Return the [x, y] coordinate for the center point of the cell that contains the specified text.  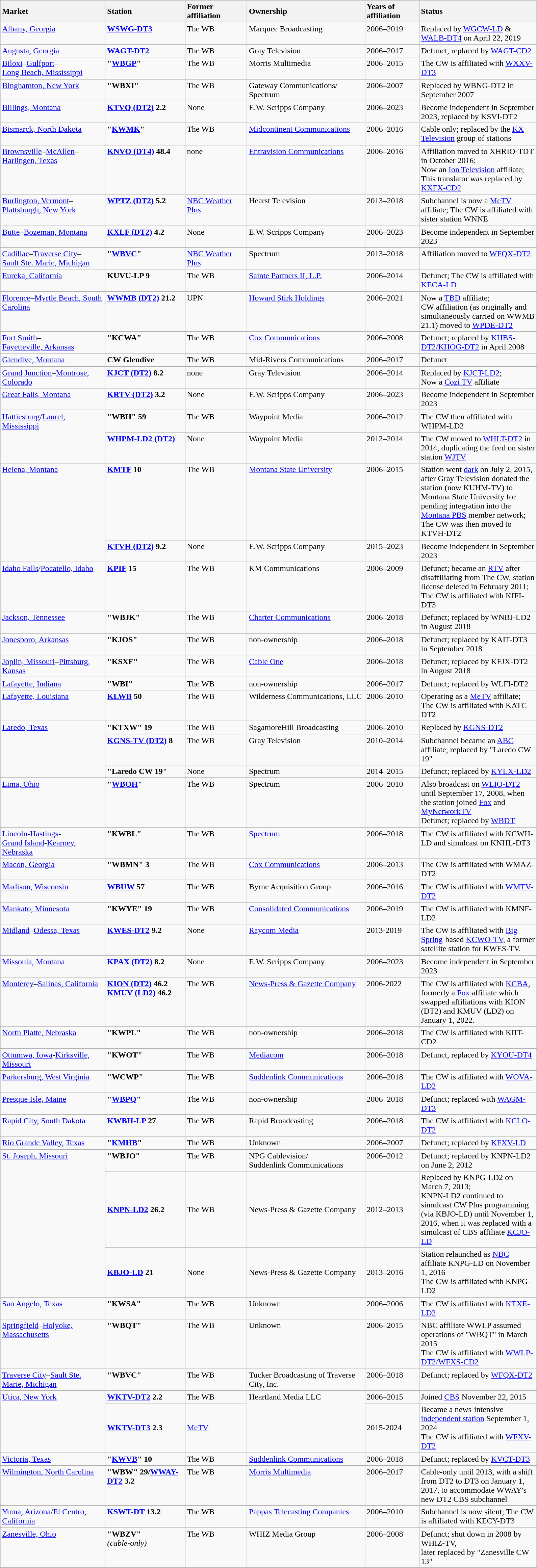
KRTV (DT2) 3.2 [145, 399]
"WBJO" [145, 1160]
Became a news-intensive independent station September 1, 2024The CW is affiliated with WFXV-DT2 [478, 1428]
"KWYE" 19 [145, 913]
Ownership [306, 11]
2006–2021 [392, 311]
Status [478, 11]
Montana State University [306, 502]
UPN [216, 311]
Biloxi–Gulfport–Long Beach, Mississippi [53, 68]
Ottumwa, Iowa-Kirksville, Missouri [53, 1060]
Billings, Montana [53, 112]
2012–2013 [392, 1209]
Marquee Broadcasting [306, 33]
Charter Communications [306, 622]
KGNS-TV (DT2) 8 [145, 750]
Subchannel became an ABC affiliate, replaced by "Laredo CW 19" [478, 750]
"WBH" 59 [145, 421]
Brownsville–McAllen–Harlingen, Texas [53, 169]
Laredo, Texas [53, 749]
Cadillac–Traverse City–Sault Ste. Marie, Michigan [53, 258]
SagamoreHill Broadcasting [306, 727]
San Angelo, Texas [53, 1308]
Defunct; replaced by KFJX-DT2 in August 2018 [478, 666]
"KWSA" [145, 1308]
2006-2022 [392, 1002]
Cable One [306, 666]
Yuma, Arizona/El Centro, California [53, 1517]
Lafayette, Indiana [53, 683]
KSWT-DT 13.2 [145, 1517]
"Laredo CW 19" [145, 772]
Hearst Television [306, 210]
Cable only; replaced by the KX Television group of stations [478, 134]
Also broadcast on WLIO-DT2 until September 17, 2008, when the station joined Fox and MyNetworkTVDefunct; replaced by WBDT [478, 803]
Defunct; replaced by KFXV-LD [478, 1143]
Mediacom [306, 1060]
Become independent in September 2023, replaced by KSVI-DT2 [478, 112]
KXLF (DT2) 4.2 [145, 236]
2015-2024 [392, 1428]
2013–2016 [392, 1273]
2010–2014 [392, 750]
Market [53, 11]
Consolidated Communications [306, 913]
St. Joseph, Missouri [53, 1223]
WKTV-DT2 2.2 [145, 1397]
Defunct; replaced by WNBJ-LD2 in August 2018 [478, 622]
Rio Grande Valley, Texas [53, 1143]
"WBMN" 3 [145, 869]
KTVH (DT2) 9.2 [145, 551]
Gateway Communications/Spectrum [306, 90]
Helena, Montana [53, 513]
The CW is affiliated with WMTV-DT2 [478, 891]
MeTV [216, 1428]
Macon, Georgia [53, 869]
Mankato, Minnesota [53, 913]
Albany, Georgia [53, 33]
Lincoln-Hastings-Grand Island-Kearney, Nebraska [53, 843]
2006–2006 [392, 1308]
The CW is affiliated with WOVA-LD2 [478, 1081]
Augusta, Georgia [53, 51]
Defunct [478, 360]
Hattiesburg/Laurel, Mississippi [53, 437]
Raycom Media [306, 940]
"KMHB" [145, 1143]
KION (DT2) 46.2KMUV (LD2) 46.2 [145, 1002]
Grand Junction–Montrose, Colorado [53, 377]
Affiliation moved to WFQX-DT2 [478, 258]
"KSXF" [145, 666]
Monterey–Salinas, California [53, 1002]
"KWVB" 10 [145, 1459]
"KCWA" [145, 342]
"WBPQ" [145, 1103]
Fort Smith–Fayetteville, Arkansas [53, 342]
2013-2019 [392, 940]
Midcontinent Communications [306, 134]
Defunct; replaced by KVCT-DT3 [478, 1459]
North Platte, Nebraska [53, 1037]
"WCWP" [145, 1081]
WHPM-LD2 (DT2) [145, 448]
"WBQT" [145, 1344]
Affiliation moved to XHRIO-TDT in October 2016;Now an Ion Television affiliate;This translator was replaced by KXFX-CD2 [478, 169]
Florence–Myrtle Beach, South Carolina [53, 311]
Defunct; replaced by KNPN-LD2 on June 2, 2012 [478, 1160]
The CW is affiliated with KIIT-CD2 [478, 1037]
Byrne Acquisition Group [306, 891]
2012–2014 [392, 448]
WPTZ (DT2) 5.2 [145, 210]
Defunct; replaced by KAIT-DT3 in September 2018 [478, 644]
Formeraffiliation [216, 11]
Pappas Telecasting Companies [306, 1517]
Defunct; shut down in 2008 by WHIZ-TV,later replaced by "Zanesville CW 13" [478, 1548]
Defunct, replaced by WAGT-CD2 [478, 51]
"WBJK" [145, 622]
Rapid City, South Dakota [53, 1125]
"WBW" 29/WWAY-DT2 3.2 [145, 1486]
Replaced by WGCW-LD & WALB-DT4 on April 22, 2019 [478, 33]
WKTV-DT3 2.3 [145, 1428]
The CW is affiliated with KMNF-LD2 [478, 913]
Defunct; replaced by KHBS-DT2/KHOG-DT2 in April 2008 [478, 342]
Station relaunched as NBC affiliate KNPG-LD on November 1, 2016The CW is affiliated with KNPG-LD2 [478, 1273]
KPAX (DT2) 8.2 [145, 966]
Defunct, replaced by KYOU-DT4 [478, 1060]
Jackson, Tennessee [53, 622]
Howard Stirk Holdings [306, 311]
Cable-only until 2013, with a shift from DT2 to DT3 on January 1, 2017, to accommodate WWAY's new DT2 CBS subchannel [478, 1486]
KTVQ (DT2) 2.2 [145, 112]
2006–2013 [392, 869]
Utica, New York [53, 1421]
KJCT (DT2) 8.2 [145, 377]
Springfield–Holyoke, Massachusetts [53, 1344]
Butte–Bozeman, Montana [53, 236]
The CW is affiliated with KTXE-LD2 [478, 1308]
Burlington, Vermont–Plattsburgh, New York [53, 210]
Wilmington, North Carolina [53, 1486]
2015–2023 [392, 551]
Presque Isle, Maine [53, 1103]
Now a TBD affiliate;CW affiliation (as originally and simultaneously carried on WWMB 21.1) moved to WPDE-DT2 [478, 311]
Midland–Odessa, Texas [53, 940]
The CW then affiliated with WHPM-LD2 [478, 421]
Missoula, Montana [53, 966]
"KTXW" 19 [145, 727]
Traverse City–Sault Ste. Marie, Michigan [53, 1380]
Parkersburg, West Virginia [53, 1081]
"KWMK" [145, 134]
KLWB 50 [145, 705]
Binghamton, New York [53, 90]
KWBH-LP 27 [145, 1125]
Replaced by KJCT-LD2;Now a Cozi TV affiliate [478, 377]
KPIF 15 [145, 586]
The CW is affiliated with WXXV-DT3 [478, 68]
Heartland Media LLC [306, 1421]
"KJOS" [145, 644]
WHIZ Media Group [306, 1548]
"WBZV"(cable-only) [145, 1548]
KNVO (DT4) 48.4 [145, 169]
Subchannel is now silent; The CW is affiliated with KECY-DT3 [478, 1517]
Bismarck, North Dakota [53, 134]
The CW is affiliated with KCLO-DT2 [478, 1125]
Defunct; replaced with WAGM-DT3 [478, 1103]
Victoria, Texas [53, 1459]
Years of affiliation [392, 11]
Tucker Broadcasting of Traverse City, Inc. [306, 1380]
NBC affiliate WWLP assumed operations of "WBQT" in March 2015The CW is affiliated with WWLP-DT2/WFXS-CD2 [478, 1344]
"WBI" [145, 683]
KBJO-LD 21 [145, 1273]
Station [145, 11]
Entravision Communications [306, 169]
"WBXI" [145, 90]
"WBOH" [145, 803]
Defunct; became an RTV after disaffiliating from The CW, station license deleted in February 2011;The CW is affiliated with KIFI-DT3 [478, 586]
Joined CBS November 22, 2015 [478, 1397]
KUVU-LP 9 [145, 280]
Glendive, Montana [53, 360]
CW Glendive [145, 360]
Replaced by KGNS-DT2 [478, 727]
Eureka, California [53, 280]
Wilderness Communications, LLC [306, 705]
Subchannel is now a MeTV affiliate; The CW is affiliated with sister station WNNE [478, 210]
"KWOT" [145, 1060]
The CW is affiliated with KCWH-LD and simulcast on KNHL-DT3 [478, 843]
The CW is affiliated with KCBA, formerly a Fox affiliate which swapped affiliations with KION (DT2) and KMUV (LD2) on January 1, 2022. [478, 1002]
Lima, Ohio [53, 803]
Defunct; replaced by KYLX-LD2 [478, 772]
KM Communications [306, 586]
KWES-DT2 9.2 [145, 940]
Defunct; replaced by WLFI-DT2 [478, 683]
The CW moved to WHLT-DT2 in 2014, duplicating the feed on sister station WJTV [478, 448]
Defunct; The CW is affiliated with KECA-LD [478, 280]
WBUW 57 [145, 891]
WAGT-DT2 [145, 51]
"WBGP" [145, 68]
Replaced by WBNG-DT2 in September 2007 [478, 90]
Sainte Partners II, L.P. [306, 280]
Idaho Falls/Pocatello, Idaho [53, 586]
NPG Cablevision/Suddenlink Communications [306, 1160]
"KWPL" [145, 1037]
Zanesville, Ohio [53, 1548]
Operating as a MeTV affiliate;The CW is affiliated with KATC-DT2 [478, 705]
Defunct; replaced by WFQX-DT2 [478, 1380]
KMTF 10 [145, 502]
Great Falls, Montana [53, 399]
2006–2009 [392, 586]
WWMB (DT2) 21.2 [145, 311]
WSWG-DT3 [145, 33]
KNPN-LD2 26.2 [145, 1209]
"KWBL" [145, 843]
Rapid Broadcasting [306, 1125]
Jonesboro, Arkansas [53, 644]
Madison, Wisconsin [53, 891]
Mid-Rivers Communications [306, 360]
Joplin, Missouri–Pittsburg, Kansas [53, 666]
2014–2015 [392, 772]
The CW is affiliated with WMAZ-DT2 [478, 869]
Lafayette, Louisiana [53, 705]
The CW is affiliated with Big Spring-based KCWO-TV, a former satellite station for KWES-TV. [478, 940]
